Determine the [X, Y] coordinate at the center of the cell enclosing the given text.  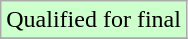
Qualified for final [94, 20]
